Return (x, y) of the center of cell containing provided text 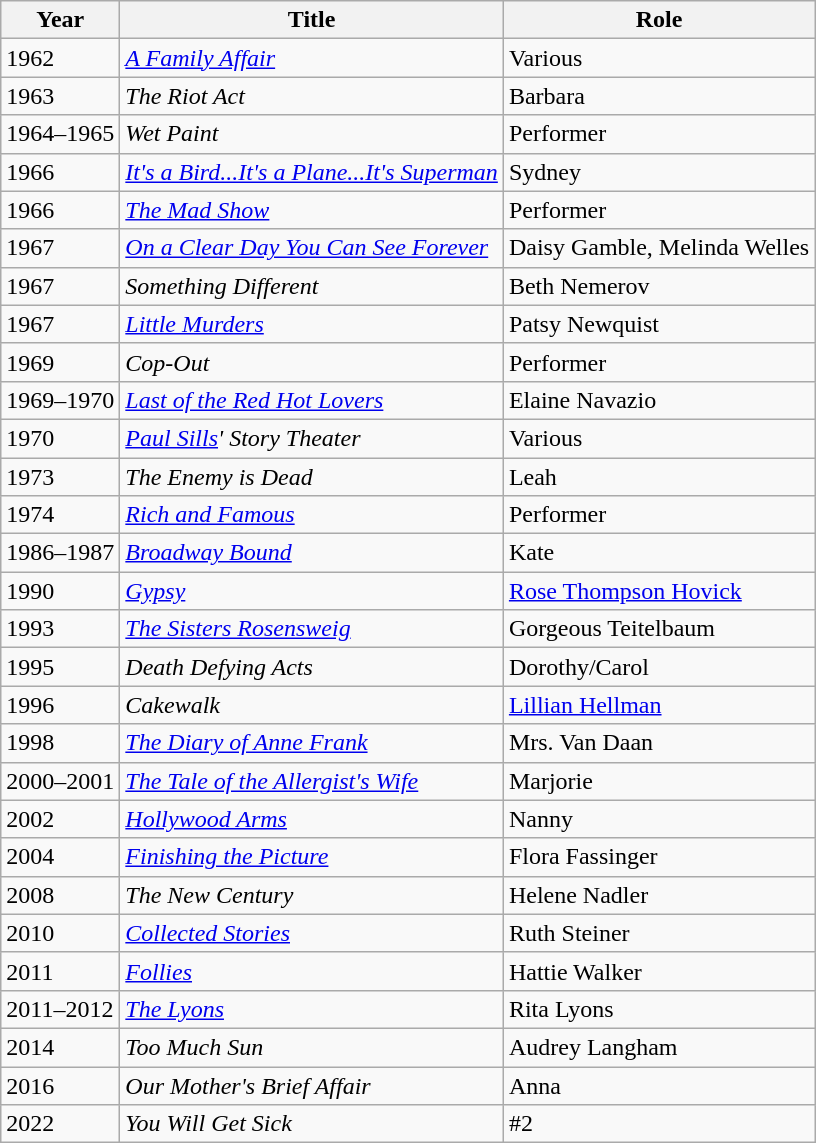
1986–1987 (60, 553)
2008 (60, 895)
1962 (60, 58)
Ruth Steiner (658, 933)
Our Mother's Brief Affair (312, 1085)
Rich and Famous (312, 515)
The Diary of Anne Frank (312, 743)
1963 (60, 96)
2002 (60, 819)
The Lyons (312, 1009)
Gorgeous Teitelbaum (658, 629)
2022 (60, 1124)
Sydney (658, 172)
Hollywood Arms (312, 819)
You Will Get Sick (312, 1124)
The Riot Act (312, 96)
Lillian Hellman (658, 705)
Role (658, 20)
Beth Nemerov (658, 286)
2016 (60, 1085)
The Tale of the Allergist's Wife (312, 781)
Follies (312, 971)
2014 (60, 1047)
Year (60, 20)
Cop-Out (312, 362)
Something Different (312, 286)
Gypsy (312, 591)
Paul Sills' Story Theater (312, 438)
Wet Paint (312, 134)
2010 (60, 933)
Dorothy/Carol (658, 667)
1969–1970 (60, 400)
1993 (60, 629)
Elaine Navazio (658, 400)
2000–2001 (60, 781)
Flora Fassinger (658, 857)
Daisy Gamble, Melinda Welles (658, 248)
The Enemy is Dead (312, 477)
Leah (658, 477)
#2 (658, 1124)
The Sisters Rosensweig (312, 629)
Marjorie (658, 781)
1970 (60, 438)
The New Century (312, 895)
Finishing the Picture (312, 857)
2011 (60, 971)
1995 (60, 667)
On a Clear Day You Can See Forever (312, 248)
Broadway Bound (312, 553)
Hattie Walker (658, 971)
Title (312, 20)
1969 (60, 362)
Helene Nadler (658, 895)
Death Defying Acts (312, 667)
Audrey Langham (658, 1047)
Collected Stories (312, 933)
Nanny (658, 819)
Last of the Red Hot Lovers (312, 400)
A Family Affair (312, 58)
1973 (60, 477)
Mrs. Van Daan (658, 743)
1996 (60, 705)
Kate (658, 553)
Barbara (658, 96)
2011–2012 (60, 1009)
Cakewalk (312, 705)
Rita Lyons (658, 1009)
The Mad Show (312, 210)
1990 (60, 591)
Patsy Newquist (658, 324)
1964–1965 (60, 134)
Little Murders (312, 324)
Anna (658, 1085)
1998 (60, 743)
1974 (60, 515)
It's a Bird...It's a Plane...It's Superman (312, 172)
2004 (60, 857)
Too Much Sun (312, 1047)
Rose Thompson Hovick (658, 591)
